Detect which cell encompasses the target text, then output its (X, Y) center coordinate. 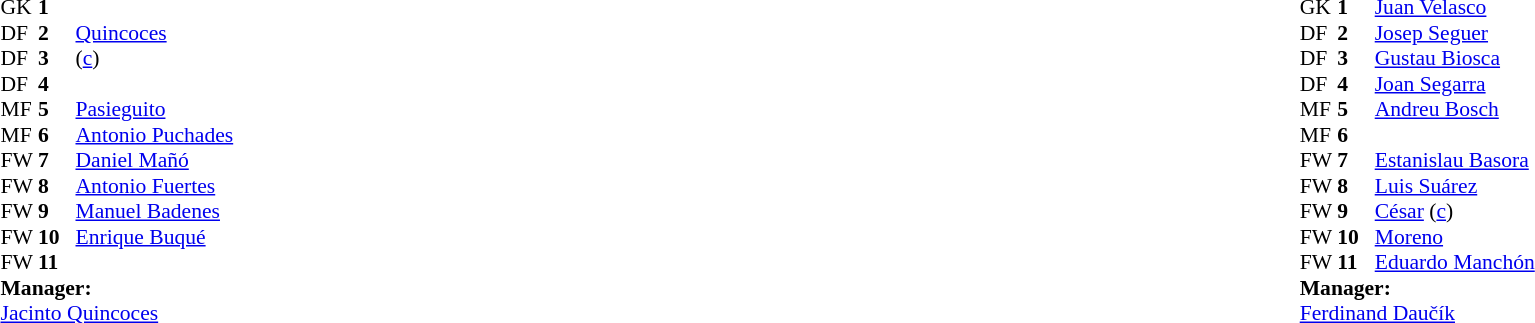
Moreno (1455, 237)
César (c) (1455, 211)
Eduardo Manchón (1455, 263)
Joan Segarra (1455, 84)
Josep Seguer (1455, 33)
Daniel Mañó (155, 161)
Antonio Fuertes (155, 186)
(c) (155, 59)
Andreu Bosch (1455, 109)
Quincoces (155, 33)
Estanislau Basora (1455, 161)
Gustau Biosca (1455, 59)
Luis Suárez (1455, 186)
Antonio Puchades (155, 135)
Enrique Buqué (155, 237)
Pasieguito (155, 109)
Manuel Badenes (155, 211)
